Find where the given text appears and provide that cell's center as (x, y) coordinate. 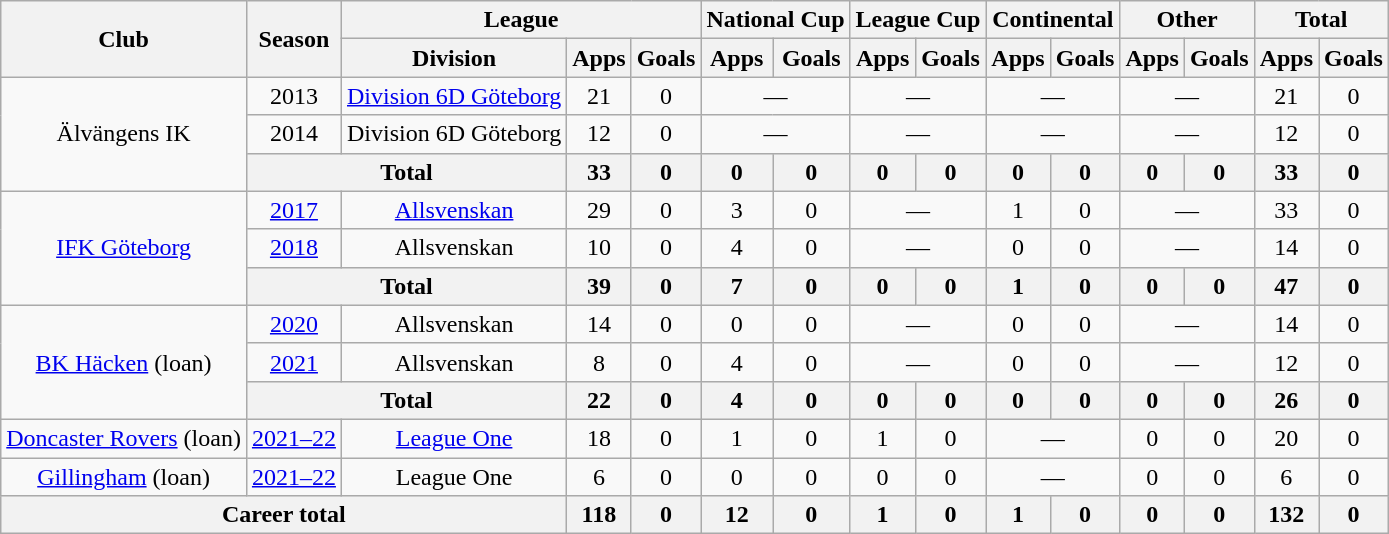
18 (599, 438)
Season (294, 39)
Continental (1053, 20)
132 (1286, 515)
2018 (294, 248)
3 (737, 210)
39 (599, 286)
118 (599, 515)
29 (599, 210)
47 (1286, 286)
8 (599, 362)
Gillingham (loan) (124, 477)
Career total (284, 515)
Club (124, 39)
26 (1286, 400)
2014 (294, 134)
20 (1286, 438)
IFK Göteborg (124, 248)
Älvängens IK (124, 134)
League (520, 20)
7 (737, 286)
Doncaster Rovers (loan) (124, 438)
22 (599, 400)
Division (454, 58)
Other (1187, 20)
2020 (294, 324)
BK Häcken (loan) (124, 362)
2013 (294, 96)
League Cup (918, 20)
2017 (294, 210)
10 (599, 248)
2021 (294, 362)
National Cup (776, 20)
